Return the (x, y) coordinate for the center point of the cell that contains the specified text.  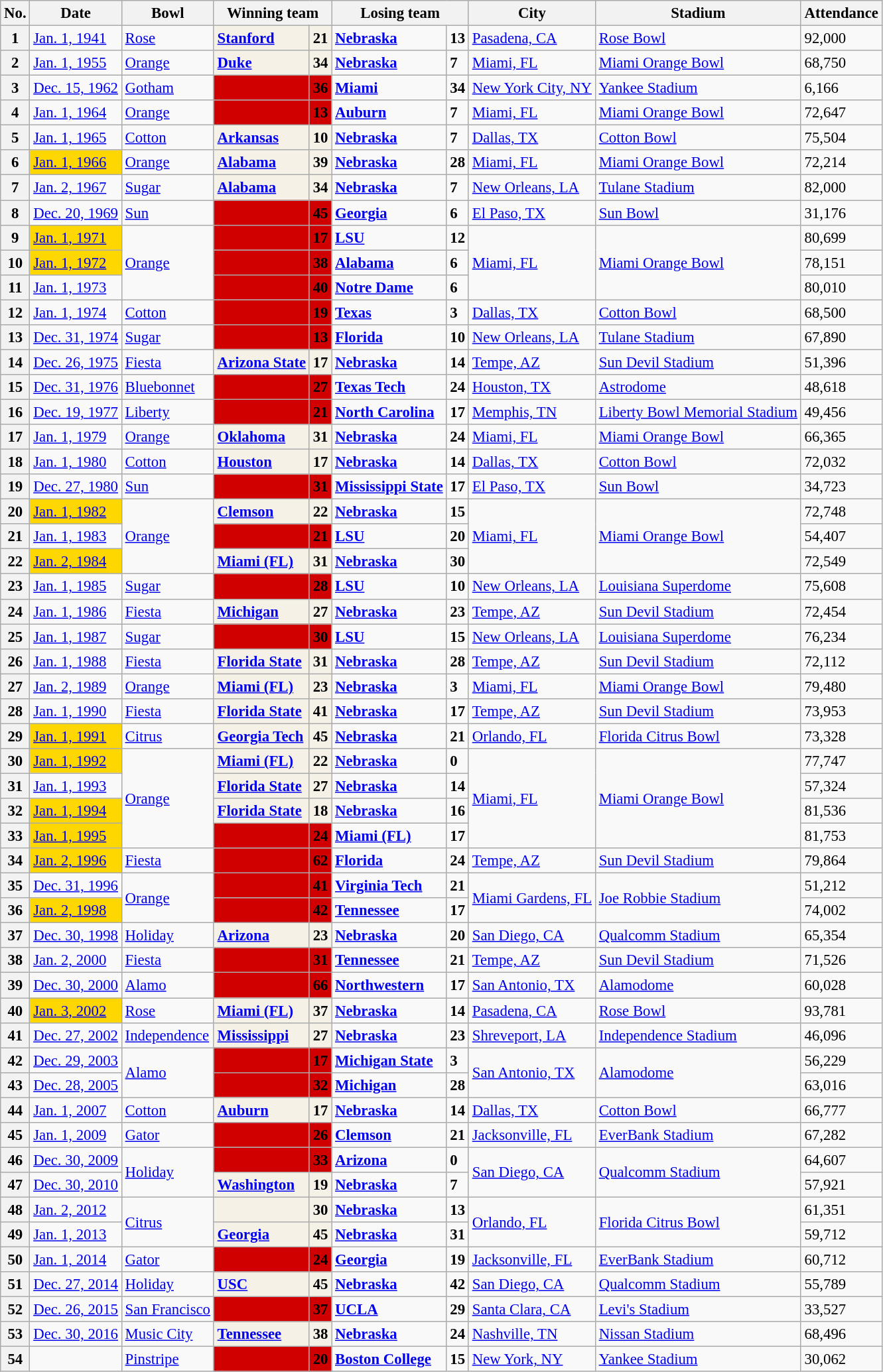
54 (15, 1359)
Georgia Tech (261, 736)
67,282 (841, 1135)
2 (15, 63)
Memphis, TN (532, 412)
62 (320, 861)
Jan. 2, 1984 (76, 562)
Oklahoma (261, 437)
82,000 (841, 188)
Dec. 30, 2010 (76, 1185)
46,096 (841, 1035)
Dec. 15, 1962 (76, 88)
Dec. 30, 1998 (76, 936)
Jan. 1, 1992 (76, 761)
Independence (167, 1035)
UCLA (389, 1310)
Jan. 1, 2013 (76, 1235)
76,234 (841, 637)
72,214 (841, 162)
80,010 (841, 287)
81,753 (841, 836)
67,890 (841, 338)
72,112 (841, 661)
80,699 (841, 237)
Dec. 27, 2014 (76, 1284)
64,607 (841, 1160)
Jan. 1, 1991 (76, 736)
Jan. 1, 1985 (76, 587)
51,396 (841, 362)
Jan. 2, 1996 (76, 861)
57,324 (841, 786)
Dec. 20, 1969 (76, 213)
Dec. 31, 1976 (76, 387)
93,781 (841, 1011)
92,000 (841, 38)
81,536 (841, 811)
Dec. 29, 2003 (76, 1060)
Bluebonnet (167, 387)
Jan. 2, 2000 (76, 961)
Jan. 1, 1982 (76, 512)
Jan. 1, 1972 (76, 263)
53 (15, 1334)
55,789 (841, 1284)
Jan. 1, 1994 (76, 811)
Houston (261, 462)
Jan. 2, 1998 (76, 910)
Jan. 1, 1983 (76, 536)
79,864 (841, 861)
Dec. 27, 2002 (76, 1035)
Dec. 30, 2000 (76, 985)
31,176 (841, 213)
Dec. 26, 1975 (76, 362)
Arizona State (261, 362)
77,747 (841, 761)
48,618 (841, 387)
60,712 (841, 1260)
Jan. 2, 1967 (76, 188)
Jan. 3, 2002 (76, 1011)
Astrodome (698, 387)
Jan. 1, 2009 (76, 1135)
Dec. 19, 1977 (76, 412)
44 (15, 1110)
Jan. 1, 1988 (76, 661)
Texas (389, 312)
50 (15, 1260)
61,351 (841, 1210)
30,062 (841, 1359)
Pinstripe (167, 1359)
Jan. 1, 1964 (76, 113)
Mississippi State (389, 487)
Dec. 30, 2009 (76, 1160)
No. (15, 13)
USC (261, 1284)
34,723 (841, 487)
66 (320, 985)
Boston College (389, 1359)
33,527 (841, 1310)
Dec. 31, 1974 (76, 338)
43 (15, 1085)
Stadium (698, 13)
47 (15, 1185)
6,166 (841, 88)
72,549 (841, 562)
48 (15, 1210)
59,712 (841, 1235)
Jan. 2, 1989 (76, 686)
5 (15, 138)
Attendance (841, 13)
Joe Robbie Stadium (698, 898)
46 (15, 1160)
Date (76, 13)
Dec. 28, 2005 (76, 1085)
51 (15, 1284)
Nashville, TN (532, 1334)
68,500 (841, 312)
49,456 (841, 412)
Virginia Tech (389, 886)
25 (15, 637)
72,647 (841, 113)
Jan. 1, 2014 (76, 1260)
Washington (261, 1185)
Jan. 1, 1987 (76, 637)
65,354 (841, 936)
68,496 (841, 1334)
72,032 (841, 462)
60,028 (841, 985)
Liberty (167, 412)
Jan. 1, 1980 (76, 462)
Texas Tech (389, 387)
68,750 (841, 63)
Northwestern (389, 985)
73,328 (841, 736)
79,480 (841, 686)
Jan. 2, 2012 (76, 1210)
66,777 (841, 1110)
1 (15, 38)
Jan. 1, 1941 (76, 38)
New York, NY (532, 1359)
73,953 (841, 712)
Arkansas (261, 138)
51,212 (841, 886)
54,407 (841, 536)
78,151 (841, 263)
Jan. 1, 1979 (76, 437)
Notre Dame (389, 287)
North Carolina (389, 412)
57,921 (841, 1185)
35 (15, 886)
56,229 (841, 1060)
75,504 (841, 138)
Music City (167, 1334)
Jan. 1, 1955 (76, 63)
11 (15, 287)
Dec. 30, 2016 (76, 1334)
Bowl (167, 13)
Independence Stadium (698, 1035)
75,608 (841, 587)
Jan. 1, 1966 (76, 162)
72,454 (841, 611)
City (532, 13)
San Francisco (167, 1310)
9 (15, 237)
63,016 (841, 1085)
Jan. 1, 1990 (76, 712)
72,748 (841, 512)
Houston, TX (532, 387)
Jan. 1, 1986 (76, 611)
Winning team (272, 13)
Jan. 1, 1974 (76, 312)
Shreveport, LA (532, 1035)
Dec. 26, 2015 (76, 1310)
Levi's Stadium (698, 1310)
Jan. 1, 1971 (76, 237)
Jan. 1, 1973 (76, 287)
Jan. 1, 1965 (76, 138)
71,526 (841, 961)
8 (15, 213)
Miami (389, 88)
Jan. 1, 2007 (76, 1110)
49 (15, 1235)
4 (15, 113)
New York City, NY (532, 88)
Stanford (261, 38)
Nissan Stadium (698, 1334)
Miami Gardens, FL (532, 898)
Losing team (401, 13)
Jan. 1, 1995 (76, 836)
Dec. 27, 1980 (76, 487)
74,002 (841, 910)
Duke (261, 63)
Jan. 1, 1993 (76, 786)
Liberty Bowl Memorial Stadium (698, 412)
Gotham (167, 88)
Santa Clara, CA (532, 1310)
Michigan State (389, 1060)
66,365 (841, 437)
52 (15, 1310)
Mississippi (261, 1035)
Dec. 31, 1996 (76, 886)
